Find where the given text appears and provide that cell's center as [X, Y] coordinate. 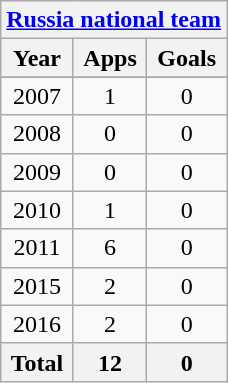
Goals [187, 58]
Year [38, 58]
2008 [38, 134]
6 [110, 248]
2011 [38, 248]
2007 [38, 96]
2010 [38, 210]
2016 [38, 324]
12 [110, 362]
2015 [38, 286]
2009 [38, 172]
Apps [110, 58]
Total [38, 362]
Russia national team [114, 20]
